Capture the cell that displays the provided text and extract its (x, y) central coordinate. 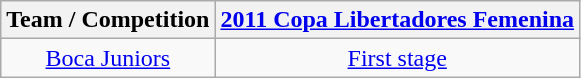
First stage (398, 58)
2011 Copa Libertadores Femenina (398, 20)
Boca Juniors (108, 58)
Team / Competition (108, 20)
